Locate the cell with the specified text and output its [x, y] center coordinate. 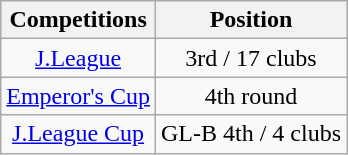
GL-B 4th / 4 clubs [250, 134]
Position [250, 20]
J.League Cup [78, 134]
4th round [250, 96]
J.League [78, 58]
3rd / 17 clubs [250, 58]
Competitions [78, 20]
Emperor's Cup [78, 96]
